From the cell containing the given text, extract its center point as (X, Y) coordinate. 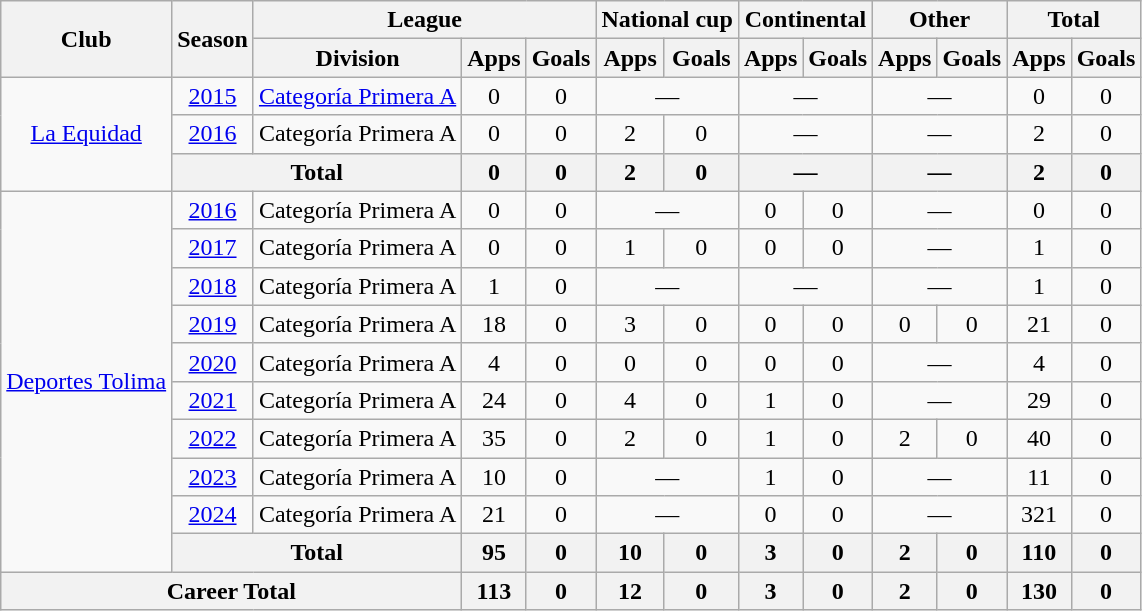
Division (357, 58)
130 (1039, 591)
2022 (213, 438)
24 (494, 400)
2024 (213, 515)
National cup (667, 20)
2017 (213, 248)
2019 (213, 324)
Other (940, 20)
40 (1039, 438)
321 (1039, 515)
Club (86, 39)
Continental (805, 20)
113 (494, 591)
110 (1039, 553)
2023 (213, 477)
Deportes Tolima (86, 382)
12 (630, 591)
2018 (213, 286)
2015 (213, 96)
League (424, 20)
Career Total (232, 591)
La Equidad (86, 134)
2021 (213, 400)
Season (213, 39)
95 (494, 553)
35 (494, 438)
18 (494, 324)
2020 (213, 362)
29 (1039, 400)
11 (1039, 477)
